Return [x, y] of the center of cell containing provided text 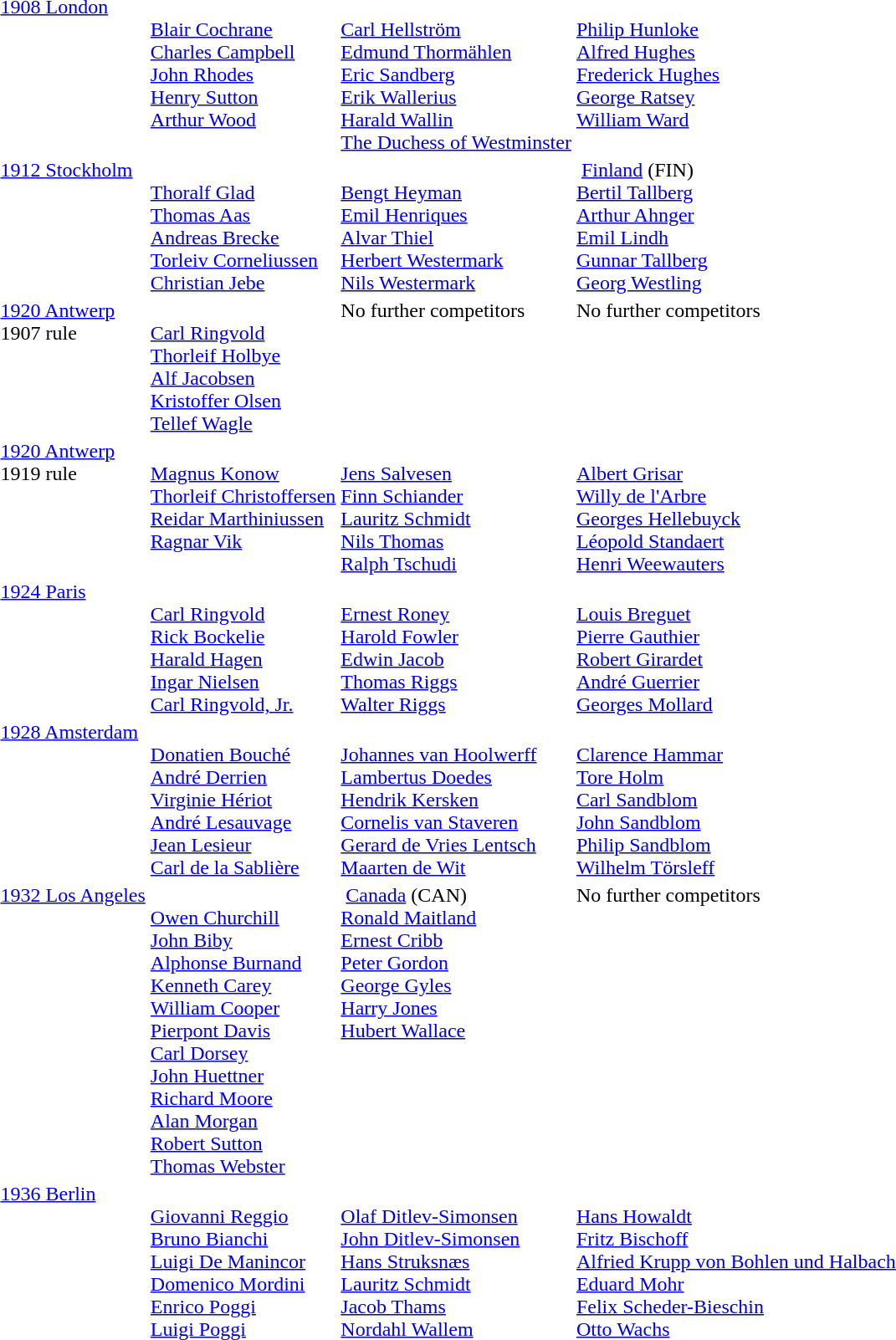
Carl RingvoldRick BockelieHarald HagenIngar NielsenCarl Ringvold, Jr. [243, 647]
Canada (CAN)Ronald MaitlandErnest CribbPeter GordonGeorge GylesHarry JonesHubert Wallace [457, 1031]
Johannes van HoolwerffLambertus DoedesHendrik KerskenCornelis van StaverenGerard de Vries LentschMaarten de Wit [457, 800]
Jens SalvesenFinn SchianderLauritz SchmidtNils ThomasRalph Tschudi [457, 507]
Thoralf GladThomas AasAndreas BreckeTorleiv CorneliussenChristian Jebe [243, 226]
Donatien BouchéAndré DerrienVirginie HériotAndré LesauvageJean LesieurCarl de la Sablière [243, 800]
Magnus KonowThorleif ChristoffersenReidar MarthiniussenRagnar Vik [243, 507]
Carl RingvoldThorleif HolbyeAlf JacobsenKristoffer OlsenTellef Wagle [243, 366]
Bengt HeymanEmil HenriquesAlvar ThielHerbert WestermarkNils Westermark [457, 226]
Ernest RoneyHarold FowlerEdwin JacobThomas RiggsWalter Riggs [457, 647]
No further competitors [457, 366]
